From the cell containing the given text, extract its center point as [x, y] coordinate. 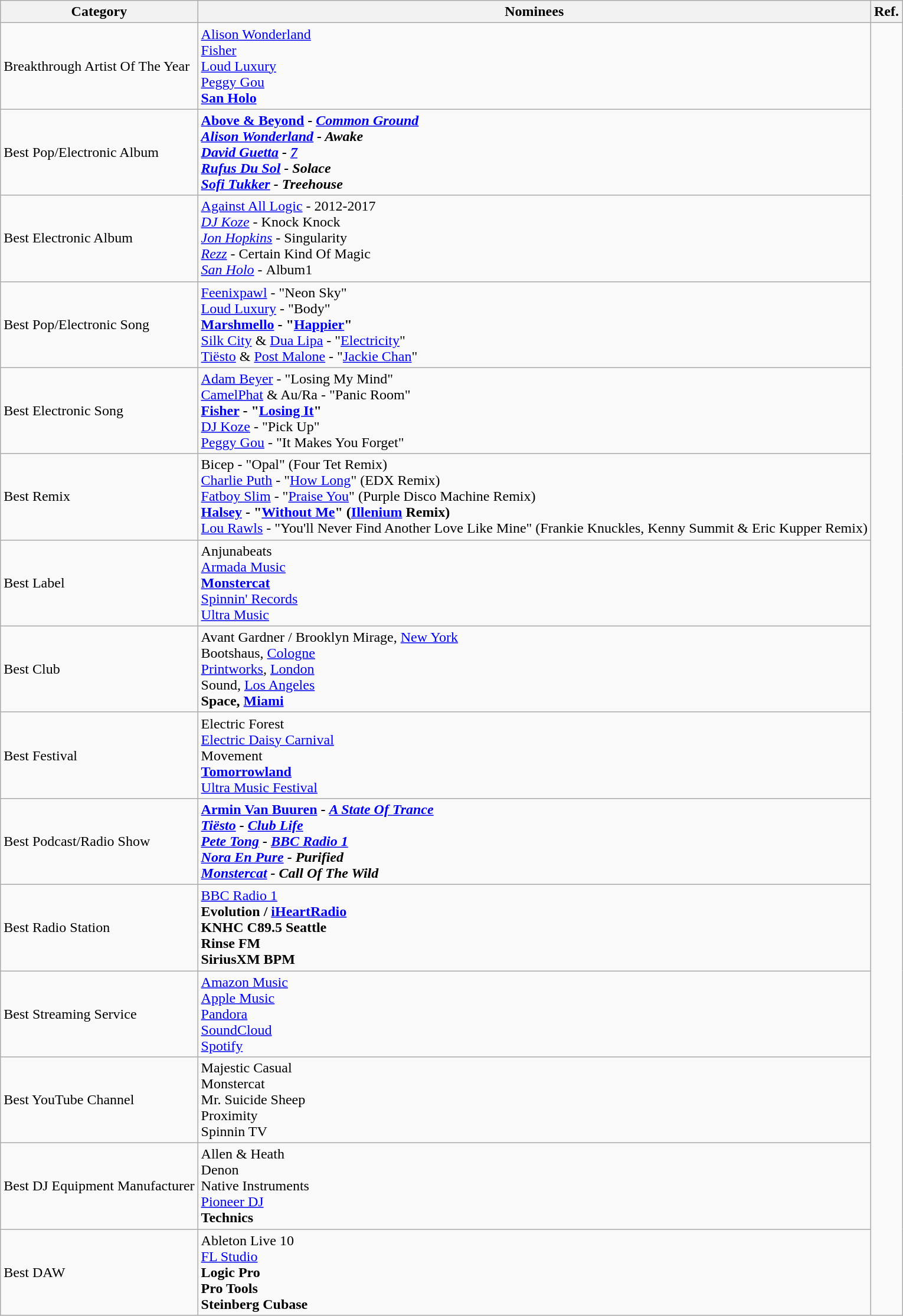
Best Electronic Song [99, 411]
Best Label [99, 583]
Best Festival [99, 755]
Against All Logic - 2012-2017DJ Koze - Knock KnockJon Hopkins - SingularityRezz - Certain Kind Of Magic San Holo - Album1 [534, 238]
Ref. [886, 12]
Feenixpawl - "Neon Sky"Loud Luxury - "Body" Marshmello - "Happier"Silk City & Dua Lipa - "Electricity"Tiësto & Post Malone - "Jackie Chan" [534, 324]
Armin Van Buuren - A State Of TranceTiësto - Club LifePete Tong - BBC Radio 1Nora En Pure - PurifiedMonstercat - Call Of The Wild [534, 841]
Best Remix [99, 497]
Electric ForestElectric Daisy CarnivalMovement TomorrowlandUltra Music Festival [534, 755]
Nominees [534, 12]
Best Club [99, 669]
Adam Beyer - "Losing My Mind"CamelPhat & Au/Ra - "Panic Room" Fisher - "Losing It"DJ Koze - "Pick Up"Peggy Gou - "It Makes You Forget" [534, 411]
Allen & HeathDenonNative Instruments Pioneer DJTechnics [534, 1186]
Best YouTube Channel [99, 1100]
Best Pop/Electronic Album [99, 152]
AnjunabeatsArmada Music MonstercatSpinnin' RecordsUltra Music [534, 583]
Best DAW [99, 1272]
Best Electronic Album [99, 238]
Best Radio Station [99, 927]
Category [99, 12]
Best Pop/Electronic Song [99, 324]
Amazon MusicApple MusicPandoraSoundCloud Spotify [534, 1014]
Alison WonderlandFisherLoud LuxuryPeggy Gou San Holo [534, 66]
Best Streaming Service [99, 1014]
Breakthrough Artist Of The Year [99, 66]
Best DJ Equipment Manufacturer [99, 1186]
Best Podcast/Radio Show [99, 841]
Above & Beyond - Common GroundAlison Wonderland - AwakeDavid Guetta - 7Rufus Du Sol - SolaceSofi Tukker - Treehouse [534, 152]
Ableton Live 10 FL StudioLogic ProPro ToolsSteinberg Cubase [534, 1272]
Avant Gardner / Brooklyn Mirage, New YorkBootshaus, ColognePrintworks, LondonSound, Los Angeles Space, Miami [534, 669]
BBC Radio 1Evolution / iHeartRadioKNHC C89.5 SeattleRinse FMSiriusXM BPM [534, 927]
Majestic CasualMonstercatMr. Suicide SheepProximity Spinnin TV [534, 1100]
